Locate the cell with the specified text and output its (X, Y) center coordinate. 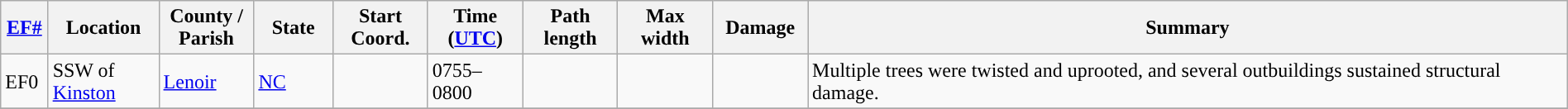
Start Coord. (380, 28)
Lenoir (207, 81)
SSW of Kinston (103, 81)
NC (294, 81)
Location (103, 28)
Damage (761, 28)
Summary (1188, 28)
Max width (665, 28)
EF0 (25, 81)
EF# (25, 28)
Time (UTC) (475, 28)
Path length (571, 28)
0755–0800 (475, 81)
State (294, 28)
Multiple trees were twisted and uprooted, and several outbuildings sustained structural damage. (1188, 81)
County / Parish (207, 28)
